Determine the (x, y) coordinate at the center of the cell enclosing the given text.  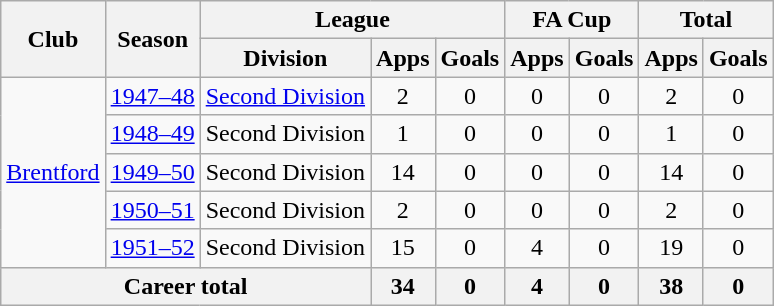
1948–49 (152, 134)
38 (671, 286)
FA Cup (572, 20)
Career total (186, 286)
League (352, 20)
Division (285, 58)
1947–48 (152, 96)
1951–52 (152, 248)
19 (671, 248)
Brentford (53, 172)
34 (403, 286)
Total (706, 20)
1949–50 (152, 172)
Season (152, 39)
Club (53, 39)
1950–51 (152, 210)
15 (403, 248)
